Provide the [x, y] coordinate of the cell's center where the given text is located.  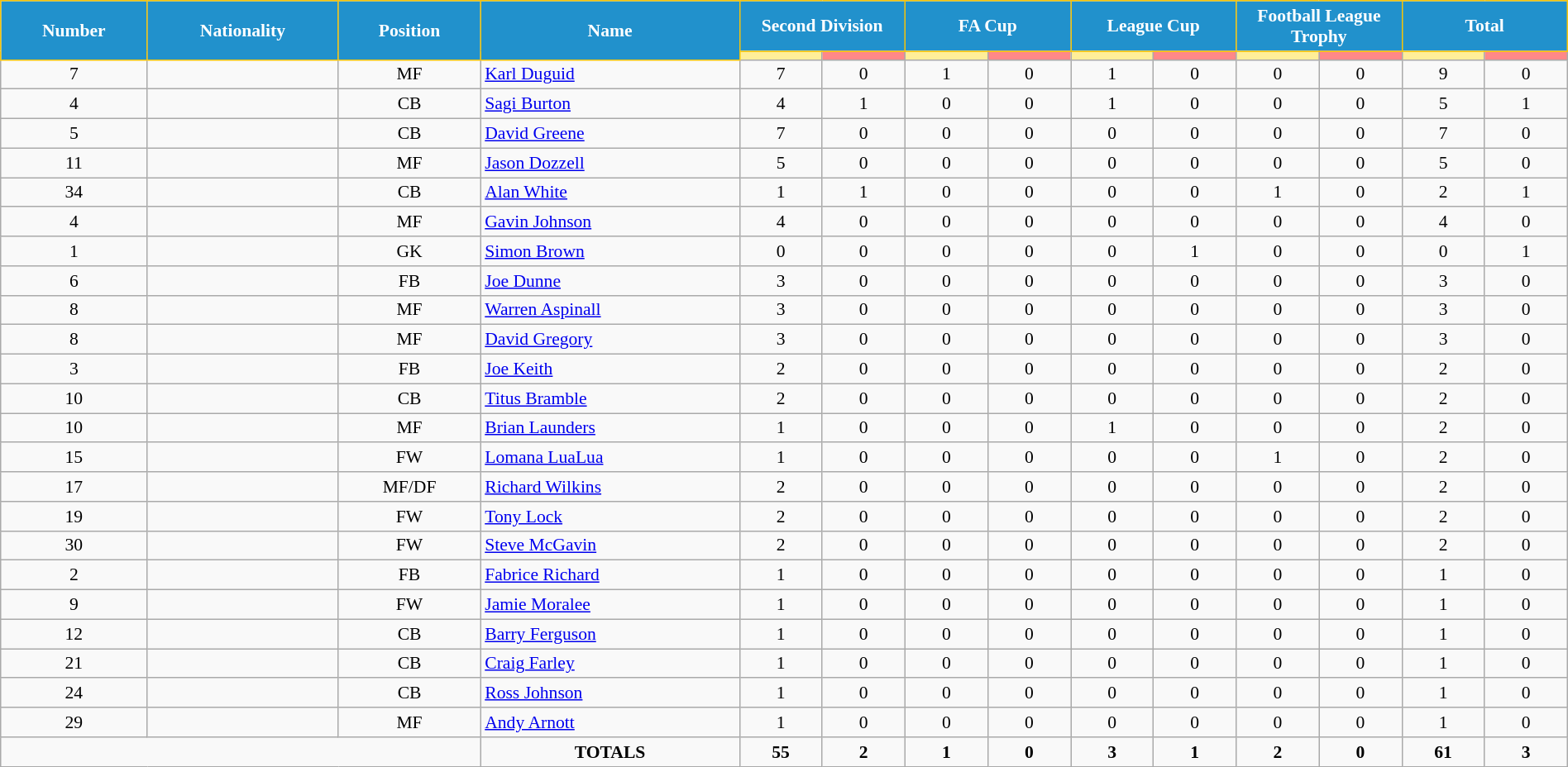
Ross Johnson [610, 693]
Steve McGavin [610, 545]
Jason Dozzell [610, 163]
FA Cup [987, 26]
Nationality [243, 30]
Position [409, 30]
34 [74, 193]
Brian Launders [610, 428]
GK [409, 251]
Titus Bramble [610, 398]
15 [74, 458]
21 [74, 664]
David Gregory [610, 340]
League Cup [1153, 26]
Warren Aspinall [610, 310]
29 [74, 722]
Alan White [610, 193]
MF/DF [409, 487]
Simon Brown [610, 251]
Number [74, 30]
19 [74, 517]
Football League Trophy [1319, 26]
Sagi Burton [610, 104]
Craig Farley [610, 664]
Joe Dunne [610, 281]
Name [610, 30]
Richard Wilkins [610, 487]
Gavin Johnson [610, 222]
11 [74, 163]
55 [781, 752]
61 [1443, 752]
Lomana LuaLua [610, 458]
Jamie Moralee [610, 605]
30 [74, 545]
Andy Arnott [610, 722]
Total [1484, 26]
Karl Duguid [610, 74]
Second Division [822, 26]
Barry Ferguson [610, 634]
6 [74, 281]
TOTALS [610, 752]
Tony Lock [610, 517]
Joe Keith [610, 369]
12 [74, 634]
24 [74, 693]
Fabrice Richard [610, 575]
David Greene [610, 134]
17 [74, 487]
